Determine the [X, Y] coordinate at the center of the cell enclosing the given text.  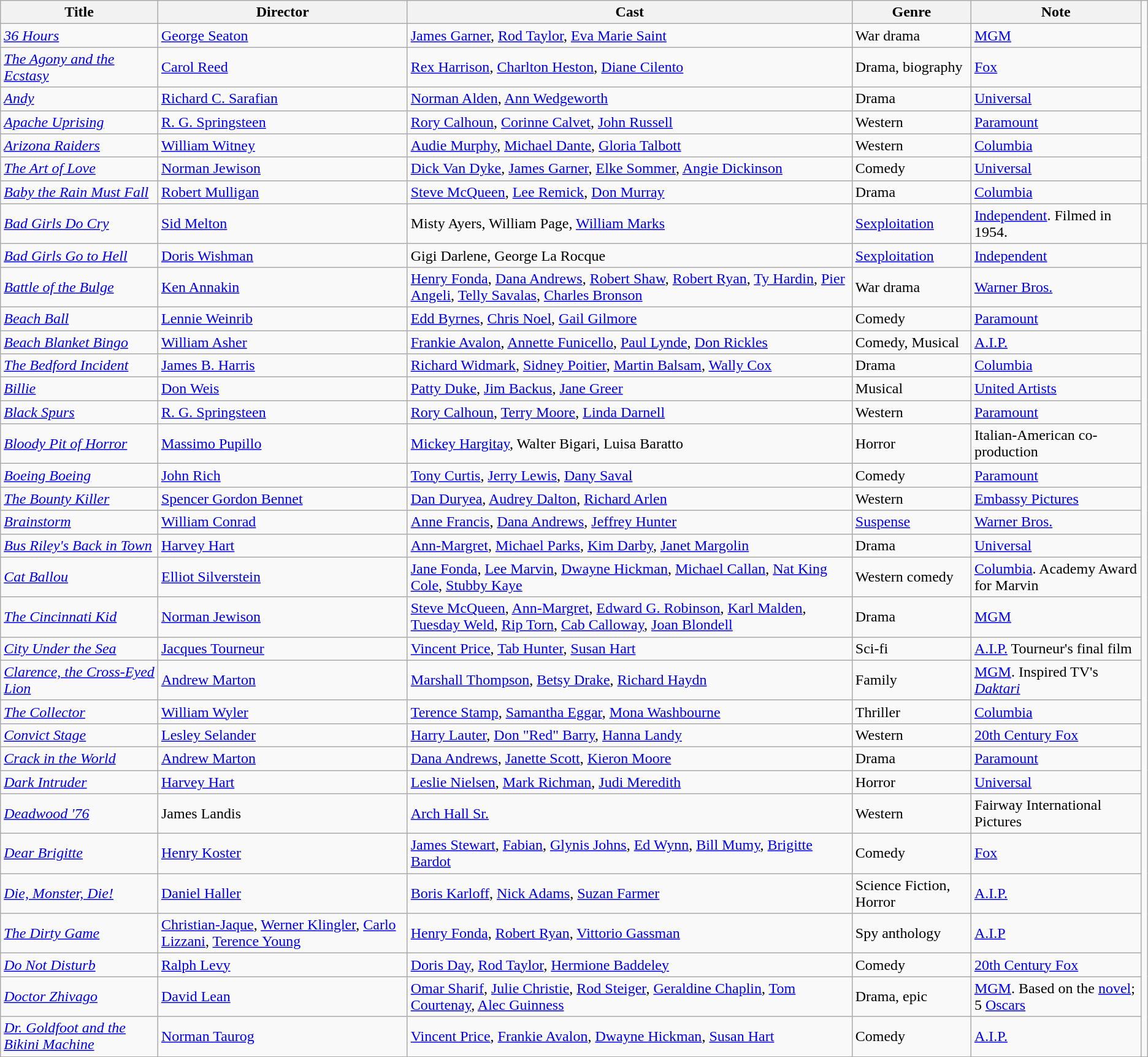
Bus Riley's Back in Town [80, 545]
Norman Taurog [282, 1037]
The Collector [80, 712]
The Art of Love [80, 169]
The Cincinnati Kid [80, 617]
Robert Mulligan [282, 192]
Mickey Hargitay, Walter Bigari, Luisa Baratto [629, 444]
Arizona Raiders [80, 145]
Ken Annakin [282, 287]
Ralph Levy [282, 965]
Terence Stamp, Samantha Eggar, Mona Washbourne [629, 712]
Jane Fonda, Lee Marvin, Dwayne Hickman, Michael Callan, Nat King Cole, Stubby Kaye [629, 577]
Black Spurs [80, 412]
Rory Calhoun, Terry Moore, Linda Darnell [629, 412]
Misty Ayers, William Page, William Marks [629, 223]
The Dirty Game [80, 934]
Doctor Zhivago [80, 996]
Tony Curtis, Jerry Lewis, Dany Saval [629, 475]
Director [282, 12]
The Bedford Incident [80, 366]
Die, Monster, Die! [80, 893]
Italian-American co-production [1056, 444]
James Landis [282, 813]
Rory Calhoun, Corinne Calvet, John Russell [629, 122]
Spy anthology [911, 934]
Dear Brigitte [80, 854]
Western comedy [911, 577]
Apache Uprising [80, 122]
Bad Girls Go to Hell [80, 255]
Don Weis [282, 389]
Anne Francis, Dana Andrews, Jeffrey Hunter [629, 522]
Drama, biography [911, 67]
Cat Ballou [80, 577]
MGM. Based on the novel; 5 Oscars [1056, 996]
Steve McQueen, Ann-Margret, Edward G. Robinson, Karl Malden, Tuesday Weld, Rip Torn, Cab Calloway, Joan Blondell [629, 617]
Christian-Jaque, Werner Klingler, Carlo Lizzani, Terence Young [282, 934]
Crack in the World [80, 758]
Battle of the Bulge [80, 287]
Deadwood '76 [80, 813]
Boris Karloff, Nick Adams, Suzan Farmer [629, 893]
Jacques Tourneur [282, 648]
City Under the Sea [80, 648]
Massimo Pupillo [282, 444]
Leslie Nielsen, Mark Richman, Judi Meredith [629, 782]
Norman Alden, Ann Wedgeworth [629, 99]
The Agony and the Ecstasy [80, 67]
Daniel Haller [282, 893]
Bloody Pit of Horror [80, 444]
A.I.P. Tourneur's final film [1056, 648]
Henry Fonda, Robert Ryan, Vittorio Gassman [629, 934]
Columbia. Academy Award for Marvin [1056, 577]
Elliot Silverstein [282, 577]
Musical [911, 389]
Andy [80, 99]
Embassy Pictures [1056, 499]
James Stewart, Fabian, Glynis Johns, Ed Wynn, Bill Mumy, Brigitte Bardot [629, 854]
Independent. Filmed in 1954. [1056, 223]
Audie Murphy, Michael Dante, Gloria Talbott [629, 145]
Richard C. Sarafian [282, 99]
Arch Hall Sr. [629, 813]
Doris Day, Rod Taylor, Hermione Baddeley [629, 965]
George Seaton [282, 36]
Vincent Price, Tab Hunter, Susan Hart [629, 648]
John Rich [282, 475]
Henry Fonda, Dana Andrews, Robert Shaw, Robert Ryan, Ty Hardin, Pier Angeli, Telly Savalas, Charles Bronson [629, 287]
Do Not Disturb [80, 965]
36 Hours [80, 36]
Harry Lauter, Don "Red" Barry, Hanna Landy [629, 735]
Beach Ball [80, 318]
Rex Harrison, Charlton Heston, Diane Cilento [629, 67]
Sid Melton [282, 223]
Science Fiction, Horror [911, 893]
Carol Reed [282, 67]
Henry Koster [282, 854]
Lesley Selander [282, 735]
Comedy, Musical [911, 342]
Title [80, 12]
MGM. Inspired TV's Daktari [1056, 680]
Omar Sharif, Julie Christie, Rod Steiger, Geraldine Chaplin, Tom Courtenay, Alec Guinness [629, 996]
Gigi Darlene, George La Rocque [629, 255]
Fairway International Pictures [1056, 813]
Beach Blanket Bingo [80, 342]
Lennie Weinrib [282, 318]
William Asher [282, 342]
Dr. Goldfoot and the Bikini Machine [80, 1037]
William Witney [282, 145]
Brainstorm [80, 522]
A.I.P [1056, 934]
Convict Stage [80, 735]
William Wyler [282, 712]
Drama, epic [911, 996]
Dark Intruder [80, 782]
Marshall Thompson, Betsy Drake, Richard Haydn [629, 680]
Richard Widmark, Sidney Poitier, Martin Balsam, Wally Cox [629, 366]
Patty Duke, Jim Backus, Jane Greer [629, 389]
Clarence, the Cross-Eyed Lion [80, 680]
The Bounty Killer [80, 499]
United Artists [1056, 389]
Doris Wishman [282, 255]
Suspense [911, 522]
Note [1056, 12]
Baby the Rain Must Fall [80, 192]
Vincent Price, Frankie Avalon, Dwayne Hickman, Susan Hart [629, 1037]
James Garner, Rod Taylor, Eva Marie Saint [629, 36]
James B. Harris [282, 366]
Billie [80, 389]
Bad Girls Do Cry [80, 223]
Sci-fi [911, 648]
Spencer Gordon Bennet [282, 499]
Ann-Margret, Michael Parks, Kim Darby, Janet Margolin [629, 545]
Family [911, 680]
Dana Andrews, Janette Scott, Kieron Moore [629, 758]
Steve McQueen, Lee Remick, Don Murray [629, 192]
Dick Van Dyke, James Garner, Elke Sommer, Angie Dickinson [629, 169]
William Conrad [282, 522]
Independent [1056, 255]
Thriller [911, 712]
Cast [629, 12]
Edd Byrnes, Chris Noel, Gail Gilmore [629, 318]
Genre [911, 12]
Frankie Avalon, Annette Funicello, Paul Lynde, Don Rickles [629, 342]
Boeing Boeing [80, 475]
Dan Duryea, Audrey Dalton, Richard Arlen [629, 499]
David Lean [282, 996]
